For the text-containing cell, return its midpoint in (x, y) coordinate format. 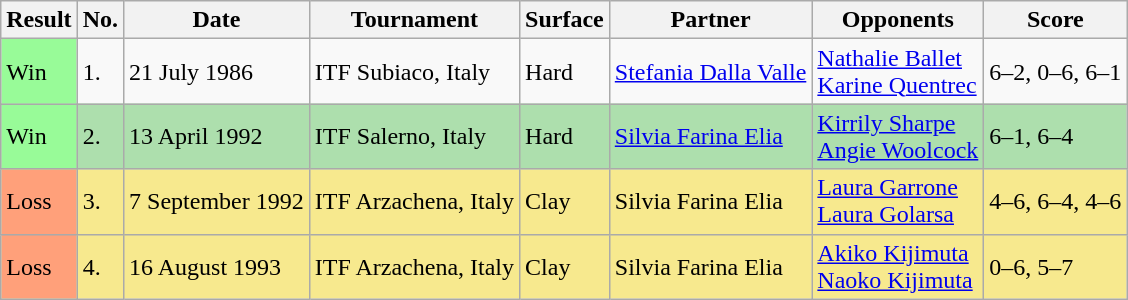
Partner (710, 20)
ITF Subiaco, Italy (414, 72)
Tournament (414, 20)
6–2, 0–6, 6–1 (1056, 72)
2. (100, 136)
0–6, 5–7 (1056, 266)
7 September 1992 (217, 202)
Laura Garrone Laura Golarsa (898, 202)
Akiko Kijimuta Naoko Kijimuta (898, 266)
1. (100, 72)
13 April 1992 (217, 136)
Opponents (898, 20)
Kirrily Sharpe Angie Woolcock (898, 136)
6–1, 6–4 (1056, 136)
ITF Salerno, Italy (414, 136)
21 July 1986 (217, 72)
Nathalie Ballet Karine Quentrec (898, 72)
Score (1056, 20)
16 August 1993 (217, 266)
Date (217, 20)
Stefania Dalla Valle (710, 72)
No. (100, 20)
4–6, 6–4, 4–6 (1056, 202)
Surface (565, 20)
3. (100, 202)
Result (39, 20)
4. (100, 266)
